Provide the (x, y) coordinate of the cell's center where the given text is located.  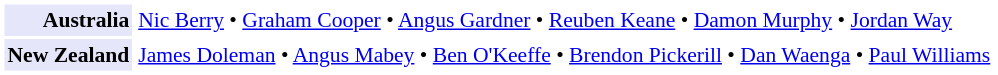
Nic Berry • Graham Cooper • Angus Gardner • Reuben Keane • Damon Murphy • Jordan Way (564, 20)
James Doleman • Angus Mabey • Ben O'Keeffe • Brendon Pickerill • Dan Waenga • Paul Williams (564, 55)
Australia (68, 20)
New Zealand (68, 55)
